Return [X, Y] of the center of cell containing provided text 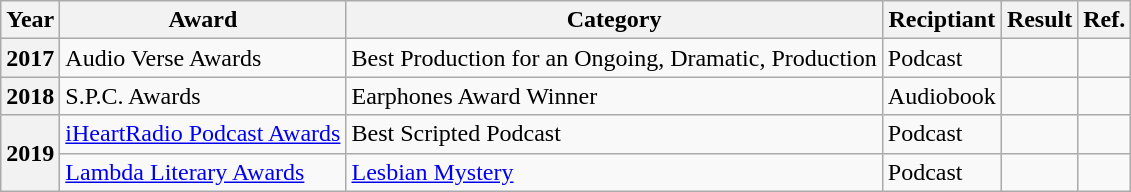
Category [614, 20]
Ref. [1104, 20]
S.P.C. Awards [203, 96]
Result [1039, 20]
Earphones Award Winner [614, 96]
Audiobook [942, 96]
iHeartRadio Podcast Awards [203, 134]
Audio Verse Awards [203, 58]
2017 [30, 58]
Reciptiant [942, 20]
Lambda Literary Awards [203, 172]
Best Scripted Podcast [614, 134]
Award [203, 20]
Best Production for an Ongoing, Dramatic, Production [614, 58]
2019 [30, 153]
Lesbian Mystery [614, 172]
Year [30, 20]
2018 [30, 96]
